Identify which cell holds the provided text, then report its [X, Y] central coordinate. 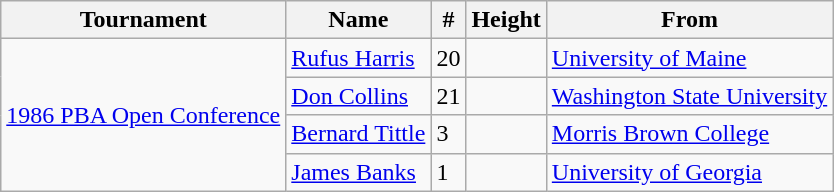
Don Collins [358, 96]
20 [448, 58]
Name [358, 20]
Height [506, 20]
# [448, 20]
James Banks [358, 172]
From [689, 20]
21 [448, 96]
University of Georgia [689, 172]
3 [448, 134]
Tournament [144, 20]
1986 PBA Open Conference [144, 115]
Bernard Tittle [358, 134]
Washington State University [689, 96]
University of Maine [689, 58]
1 [448, 172]
Morris Brown College [689, 134]
Rufus Harris [358, 58]
